Find where the given text appears and provide that cell's center as (X, Y) coordinate. 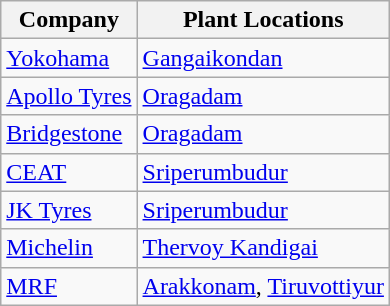
Yokohama (69, 58)
Thervoy Kandigai (263, 248)
Plant Locations (263, 20)
Gangaikondan (263, 58)
Arakkonam, Tiruvottiyur (263, 286)
Michelin (69, 248)
CEAT (69, 172)
Apollo Tyres (69, 96)
Bridgestone (69, 134)
JK Tyres (69, 210)
Company (69, 20)
MRF (69, 286)
